Extract the (X, Y) coordinate from the center of the cell holding the provided text.  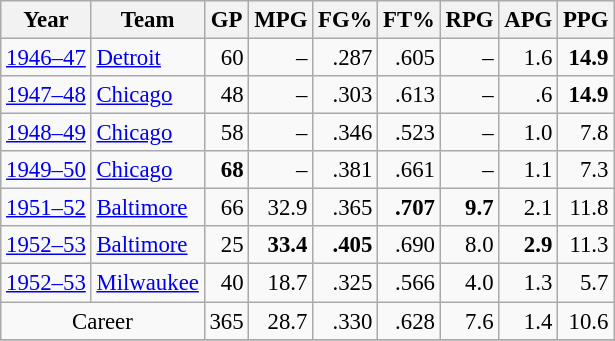
66 (226, 208)
.325 (346, 283)
Year (46, 20)
APG (528, 20)
11.8 (586, 208)
GP (226, 20)
Career (102, 321)
1.3 (528, 283)
.405 (346, 245)
1.1 (528, 170)
4.0 (470, 283)
.690 (410, 245)
1.4 (528, 321)
11.3 (586, 245)
18.7 (281, 283)
60 (226, 58)
2.1 (528, 208)
1947–48 (46, 95)
1.0 (528, 133)
.566 (410, 283)
25 (226, 245)
8.0 (470, 245)
7.8 (586, 133)
10.6 (586, 321)
48 (226, 95)
Detroit (148, 58)
1946–47 (46, 58)
9.7 (470, 208)
.605 (410, 58)
1951–52 (46, 208)
.365 (346, 208)
FT% (410, 20)
.346 (346, 133)
1.6 (528, 58)
7.6 (470, 321)
Milwaukee (148, 283)
5.7 (586, 283)
68 (226, 170)
.303 (346, 95)
.6 (528, 95)
MPG (281, 20)
33.4 (281, 245)
.287 (346, 58)
FG% (346, 20)
.628 (410, 321)
Team (148, 20)
.661 (410, 170)
.707 (410, 208)
RPG (470, 20)
28.7 (281, 321)
40 (226, 283)
.523 (410, 133)
58 (226, 133)
.381 (346, 170)
PPG (586, 20)
7.3 (586, 170)
1948–49 (46, 133)
365 (226, 321)
32.9 (281, 208)
.330 (346, 321)
2.9 (528, 245)
1949–50 (46, 170)
.613 (410, 95)
